Return the [X, Y] coordinate for the center point of the cell that contains the specified text.  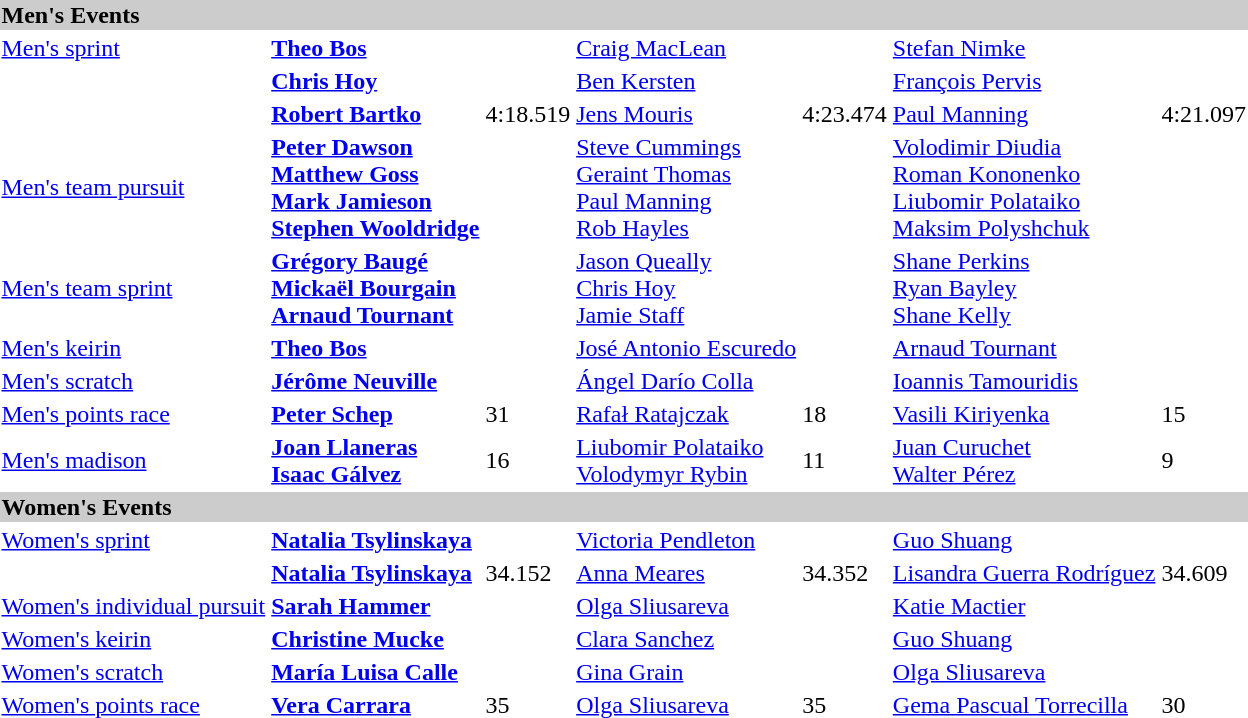
11 [845, 460]
16 [528, 460]
Jérôme Neuville [376, 381]
Men's scratch [134, 381]
Men's sprint [134, 48]
Sarah Hammer [376, 606]
34.609 [1204, 573]
Rafał Ratajczak [686, 414]
Gina Grain [686, 672]
4:23.474 [845, 114]
34.352 [845, 573]
Anna Meares [686, 573]
Stefan Nimke [1024, 48]
María Luisa Calle [376, 672]
Victoria Pendleton [686, 540]
Men's team pursuit [134, 188]
18 [845, 414]
Chris Hoy [376, 81]
Robert Bartko [376, 114]
4:21.097 [1204, 114]
Joan LlanerasIsaac Gálvez [376, 460]
Jens Mouris [686, 114]
Lisandra Guerra Rodríguez [1024, 573]
Women's individual pursuit [134, 606]
Volodimir DiudiaRoman KononenkoLiubomir PolataikoMaksim Polyshchuk [1024, 188]
Men's madison [134, 460]
34.152 [528, 573]
Steve CummingsGeraint ThomasPaul ManningRob Hayles [686, 188]
4:18.519 [528, 114]
Women's keirin [134, 639]
Grégory BaugéMickaël BourgainArnaud Tournant [376, 288]
Craig MacLean [686, 48]
Women's sprint [134, 540]
Ángel Darío Colla [686, 381]
Juan CuruchetWalter Pérez [1024, 460]
Men's keirin [134, 348]
Vasili Kiriyenka [1024, 414]
Men's Events [624, 15]
Clara Sanchez [686, 639]
Women's Events [624, 507]
Men's points race [134, 414]
Christine Mucke [376, 639]
Katie Mactier [1024, 606]
Arnaud Tournant [1024, 348]
Liubomir PolataikoVolodymyr Rybin [686, 460]
Ben Kersten [686, 81]
Jason QueallyChris HoyJamie Staff [686, 288]
Peter Schep [376, 414]
Women's scratch [134, 672]
José Antonio Escuredo [686, 348]
Shane PerkinsRyan BayleyShane Kelly [1024, 288]
31 [528, 414]
Paul Manning [1024, 114]
Ioannis Tamouridis [1024, 381]
9 [1204, 460]
François Pervis [1024, 81]
15 [1204, 414]
Peter DawsonMatthew GossMark JamiesonStephen Wooldridge [376, 188]
Men's team sprint [134, 288]
